Capture the cell that displays the provided text and extract its [X, Y] central coordinate. 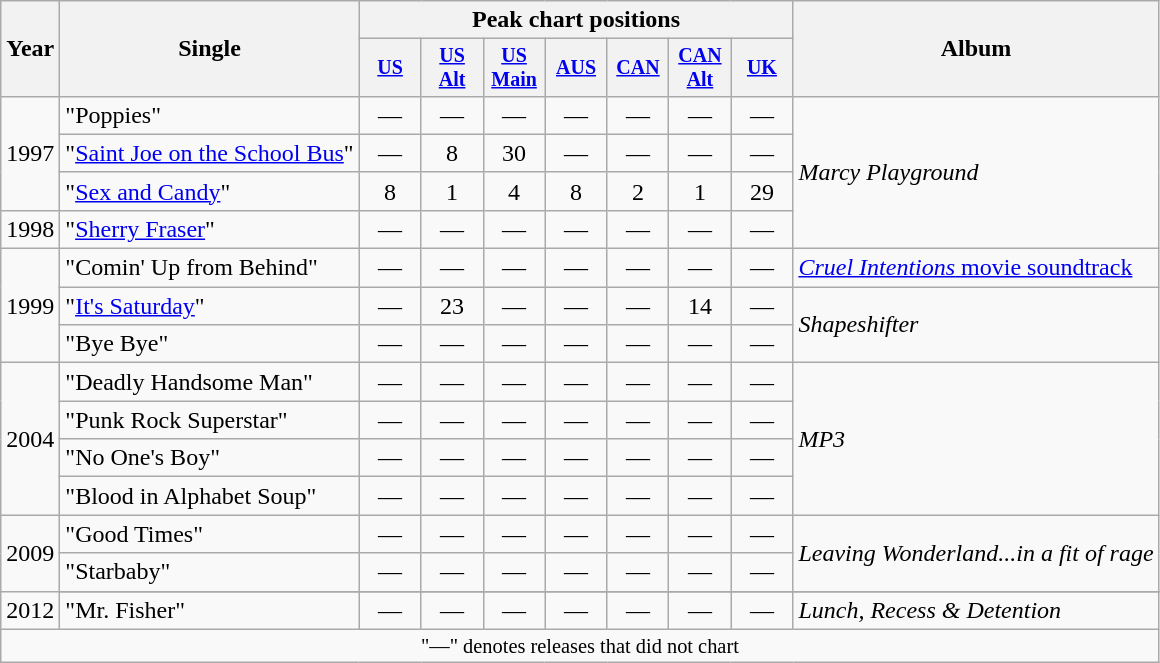
4 [514, 191]
2 [638, 191]
1998 [30, 229]
AUS [576, 68]
"Sex and Candy" [210, 191]
Lunch, Recess & Detention [976, 610]
2012 [30, 610]
CAN [638, 68]
Album [976, 49]
"Mr. Fisher" [210, 610]
30 [514, 153]
Year [30, 49]
"Punk Rock Superstar" [210, 420]
US [390, 68]
29 [762, 191]
"—" denotes releases that did not chart [580, 646]
"Sherry Fraser" [210, 229]
Leaving Wonderland...in a fit of rage [976, 553]
Marcy Playground [976, 172]
2004 [30, 439]
"Deadly Handsome Man" [210, 382]
"Blood in Alphabet Soup" [210, 496]
UK [762, 68]
"Bye Bye" [210, 344]
MP3 [976, 439]
14 [700, 306]
"It's Saturday" [210, 306]
1997 [30, 153]
USAlt [452, 68]
Peak chart positions [576, 20]
Shapeshifter [976, 325]
23 [452, 306]
Single [210, 49]
1999 [30, 306]
"Good Times" [210, 534]
"Starbaby" [210, 572]
Cruel Intentions movie soundtrack [976, 268]
USMain [514, 68]
CANAlt [700, 68]
2009 [30, 553]
"Saint Joe on the School Bus" [210, 153]
"Poppies" [210, 115]
"No One's Boy" [210, 458]
"Comin' Up from Behind" [210, 268]
